From the cell containing the given text, extract its center point as [x, y] coordinate. 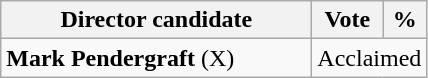
Mark Pendergraft (X) [156, 58]
Acclaimed [370, 58]
Vote [348, 20]
% [405, 20]
Director candidate [156, 20]
